Output the [X, Y] coordinate of the center of the cell containing the given text.  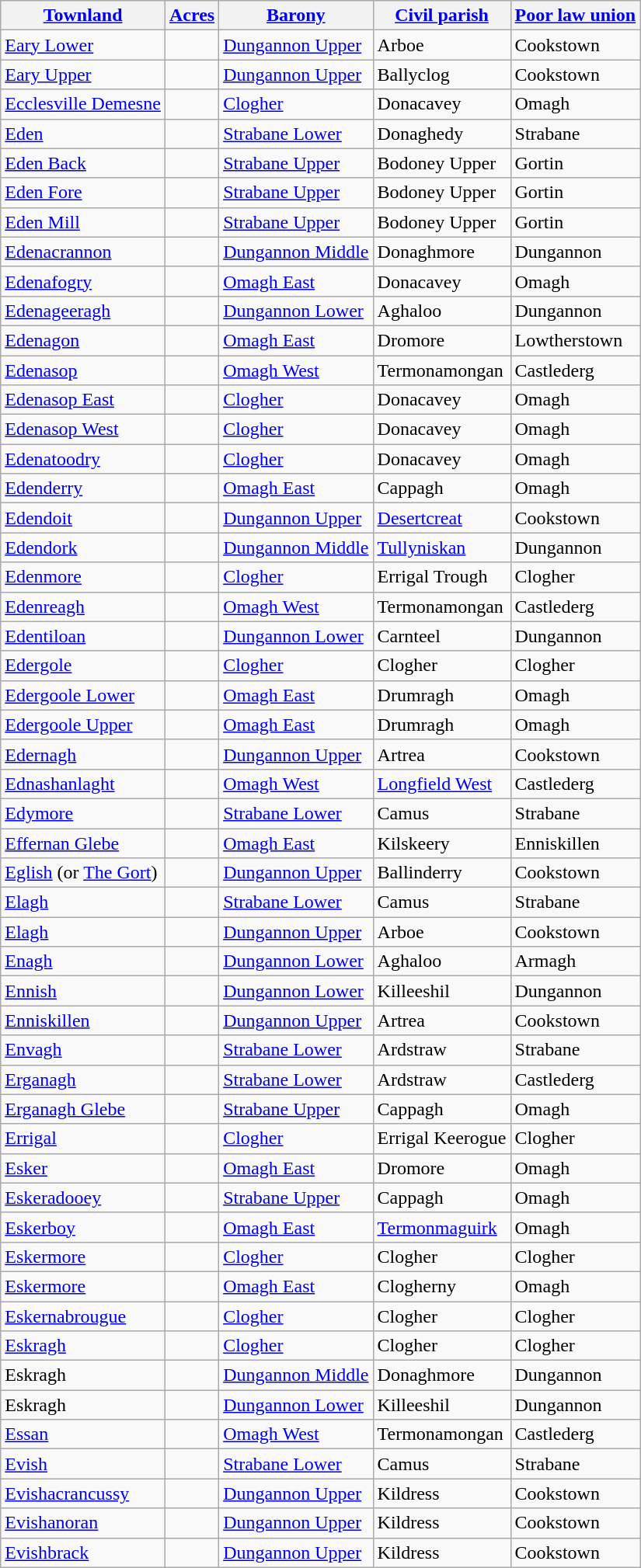
Enagh [83, 961]
Edenagon [83, 340]
Acres [191, 16]
Evish [83, 1464]
Edentiloan [83, 636]
Evishanoran [83, 1523]
Edergoole Upper [83, 725]
Eskerboy [83, 1227]
Erganagh [83, 1080]
Eden Mill [83, 222]
Donaghedy [441, 134]
Edenderry [83, 488]
Ednashanlaght [83, 784]
Esker [83, 1168]
Essan [83, 1434]
Ballyclog [441, 75]
Edergoole Lower [83, 695]
Eglish (or The Gort) [83, 873]
Armagh [575, 961]
Edenatoodry [83, 459]
Edenafogry [83, 281]
Edergole [83, 666]
Edenasop East [83, 400]
Ecclesville Demesne [83, 104]
Lowtherstown [575, 340]
Carnteel [441, 636]
Longfield West [441, 784]
Ballinderry [441, 873]
Envagh [83, 1050]
Tullyniskan [441, 548]
Kilskeery [441, 843]
Errigal [83, 1139]
Edenacrannon [83, 252]
Errigal Trough [441, 577]
Edenmore [83, 577]
Edenasop West [83, 429]
Edendork [83, 548]
Desertcreat [441, 518]
Clogherny [441, 1286]
Eden Fore [83, 193]
Civil parish [441, 16]
Townland [83, 16]
Effernan Glebe [83, 843]
Termonmaguirk [441, 1227]
Barony [296, 16]
Poor law union [575, 16]
Errigal Keerogue [441, 1139]
Evishbrack [83, 1552]
Edenasop [83, 370]
Edendoit [83, 518]
Edernagh [83, 754]
Edenreagh [83, 607]
Evishacrancussy [83, 1493]
Eden [83, 134]
Erganagh Glebe [83, 1109]
Edenageeragh [83, 311]
Ennish [83, 991]
Eary Upper [83, 75]
Eskernabrougue [83, 1316]
Eden Back [83, 163]
Edymore [83, 813]
Eskeradooey [83, 1198]
Eary Lower [83, 45]
